Identify which cell holds the provided text, then report its (X, Y) central coordinate. 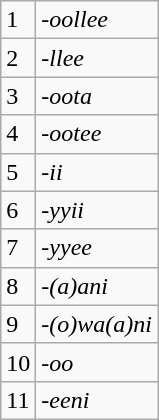
-ootee (97, 134)
6 (18, 210)
4 (18, 134)
-oollee (97, 20)
1 (18, 20)
-ii (97, 172)
7 (18, 248)
-oota (97, 96)
5 (18, 172)
2 (18, 58)
-eeni (97, 400)
-(o)wa(a)ni (97, 324)
11 (18, 400)
-oo (97, 362)
3 (18, 96)
-(a)ani (97, 286)
8 (18, 286)
-llee (97, 58)
-yyee (97, 248)
10 (18, 362)
-yyii (97, 210)
9 (18, 324)
